Extract the [X, Y] coordinate from the center of the cell holding the provided text.  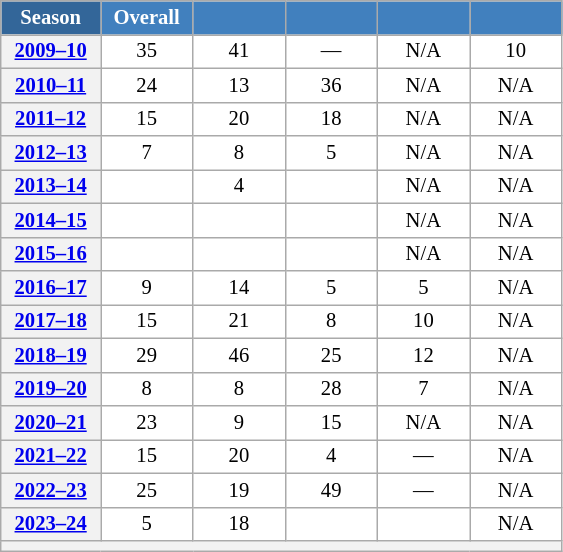
23 [146, 423]
35 [146, 51]
12 [423, 355]
24 [146, 85]
2011–12 [51, 119]
46 [239, 355]
2021–22 [51, 456]
28 [331, 389]
13 [239, 85]
14 [239, 287]
19 [239, 490]
2012–13 [51, 153]
2015–16 [51, 254]
49 [331, 490]
2014–15 [51, 220]
21 [239, 321]
2009–10 [51, 51]
2018–19 [51, 355]
2010–11 [51, 85]
36 [331, 85]
2020–21 [51, 423]
29 [146, 355]
2016–17 [51, 287]
41 [239, 51]
2013–14 [51, 186]
2017–18 [51, 321]
Season [51, 17]
2022–23 [51, 490]
Overall [146, 17]
2019–20 [51, 389]
2023–24 [51, 524]
